Detect which cell encompasses the target text, then output its [X, Y] center coordinate. 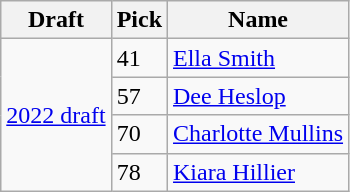
Kiara Hillier [258, 172]
78 [139, 172]
Dee Heslop [258, 96]
2022 draft [56, 115]
70 [139, 134]
Draft [56, 20]
Ella Smith [258, 58]
57 [139, 96]
41 [139, 58]
Charlotte Mullins [258, 134]
Name [258, 20]
Pick [139, 20]
